Output the (x, y) coordinate of the center of the cell containing the given text.  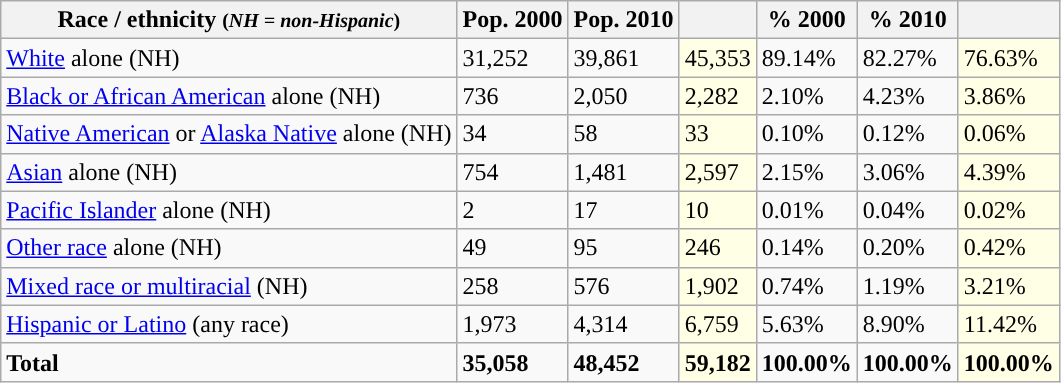
0.10% (806, 134)
2,050 (624, 96)
17 (624, 210)
% 2010 (908, 20)
Mixed race or multiracial (NH) (229, 286)
2 (512, 210)
34 (512, 134)
4,314 (624, 324)
754 (512, 172)
0.20% (908, 248)
0.06% (1008, 134)
33 (718, 134)
59,182 (718, 362)
246 (718, 248)
35,058 (512, 362)
Asian alone (NH) (229, 172)
49 (512, 248)
48,452 (624, 362)
258 (512, 286)
89.14% (806, 58)
Native American or Alaska Native alone (NH) (229, 134)
1.19% (908, 286)
Hispanic or Latino (any race) (229, 324)
8.90% (908, 324)
0.74% (806, 286)
58 (624, 134)
82.27% (908, 58)
0.02% (1008, 210)
3.86% (1008, 96)
Total (229, 362)
Black or African American alone (NH) (229, 96)
2,597 (718, 172)
Race / ethnicity (NH = non-Hispanic) (229, 20)
736 (512, 96)
0.01% (806, 210)
0.42% (1008, 248)
1,481 (624, 172)
31,252 (512, 58)
Pop. 2010 (624, 20)
Pacific Islander alone (NH) (229, 210)
3.21% (1008, 286)
3.06% (908, 172)
45,353 (718, 58)
39,861 (624, 58)
95 (624, 248)
6,759 (718, 324)
2.10% (806, 96)
0.04% (908, 210)
11.42% (1008, 324)
Pop. 2000 (512, 20)
5.63% (806, 324)
1,973 (512, 324)
4.39% (1008, 172)
10 (718, 210)
576 (624, 286)
White alone (NH) (229, 58)
2.15% (806, 172)
0.12% (908, 134)
2,282 (718, 96)
1,902 (718, 286)
% 2000 (806, 20)
0.14% (806, 248)
Other race alone (NH) (229, 248)
4.23% (908, 96)
76.63% (1008, 58)
